Identify which cell holds the provided text, then report its (x, y) central coordinate. 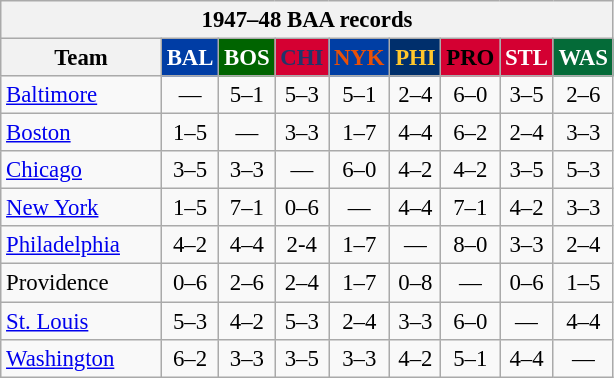
PRO (470, 58)
New York (82, 208)
Baltimore (82, 95)
NYK (360, 58)
Washington (82, 358)
Team (82, 58)
CHI (302, 58)
1947–48 BAA records (308, 20)
WAS (583, 58)
Boston (82, 133)
Providence (82, 283)
8–0 (470, 245)
BOS (247, 58)
St. Louis (82, 321)
0–8 (416, 283)
2-4 (302, 245)
Chicago (82, 170)
PHI (416, 58)
STL (527, 58)
BAL (190, 58)
Philadelphia (82, 245)
